Return (x, y) of the center of cell containing provided text 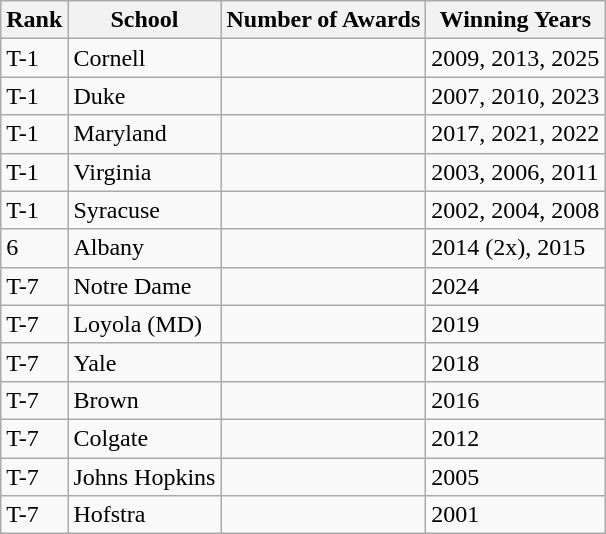
2017, 2021, 2022 (516, 134)
Colgate (144, 438)
Virginia (144, 172)
2024 (516, 286)
6 (34, 248)
Winning Years (516, 20)
2001 (516, 515)
Syracuse (144, 210)
Loyola (MD) (144, 324)
2009, 2013, 2025 (516, 58)
Johns Hopkins (144, 477)
2018 (516, 362)
Number of Awards (324, 20)
Brown (144, 400)
Notre Dame (144, 286)
Yale (144, 362)
Hofstra (144, 515)
School (144, 20)
Maryland (144, 134)
2016 (516, 400)
Rank (34, 20)
2012 (516, 438)
2003, 2006, 2011 (516, 172)
2019 (516, 324)
2007, 2010, 2023 (516, 96)
Duke (144, 96)
2005 (516, 477)
2002, 2004, 2008 (516, 210)
2014 (2x), 2015 (516, 248)
Cornell (144, 58)
Albany (144, 248)
